Return [X, Y] of the center of cell containing provided text 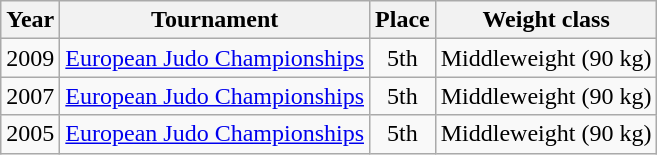
Place [403, 20]
Weight class [546, 20]
2007 [30, 96]
2009 [30, 58]
2005 [30, 134]
Year [30, 20]
Tournament [215, 20]
